Find where the given text appears and provide that cell's center as [x, y] coordinate. 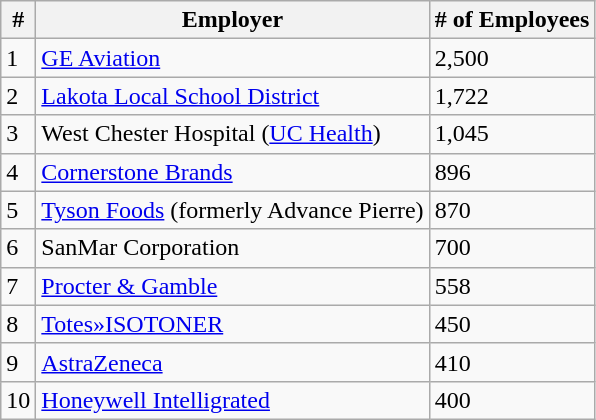
# [18, 20]
6 [18, 248]
SanMar Corporation [232, 248]
410 [512, 362]
Cornerstone Brands [232, 172]
8 [18, 324]
Procter & Gamble [232, 286]
2 [18, 96]
558 [512, 286]
# of Employees [512, 20]
West Chester Hospital (UC Health) [232, 134]
1,045 [512, 134]
3 [18, 134]
Employer [232, 20]
700 [512, 248]
2,500 [512, 58]
870 [512, 210]
GE Aviation [232, 58]
AstraZeneca [232, 362]
1 [18, 58]
7 [18, 286]
10 [18, 400]
Totes»ISOTONER [232, 324]
Lakota Local School District [232, 96]
Honeywell Intelligrated [232, 400]
896 [512, 172]
450 [512, 324]
9 [18, 362]
5 [18, 210]
4 [18, 172]
Tyson Foods (formerly Advance Pierre) [232, 210]
1,722 [512, 96]
400 [512, 400]
